Provide the [x, y] coordinate of the cell's center where the given text is located.  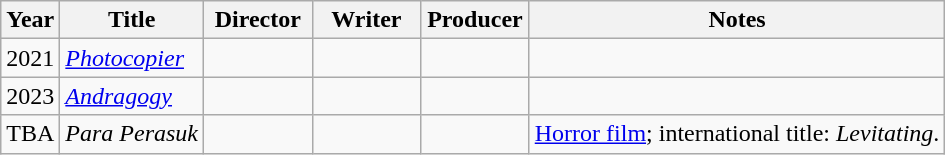
Title [132, 20]
2021 [30, 58]
Horror film; international title: Levitating. [737, 134]
Notes [737, 20]
Photocopier [132, 58]
Director [258, 20]
Para Perasuk [132, 134]
Writer [366, 20]
2023 [30, 96]
Producer [476, 20]
TBA [30, 134]
Year [30, 20]
Andragogy [132, 96]
